Find where the given text appears and provide that cell's center as [X, Y] coordinate. 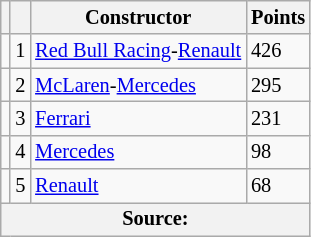
Renault [138, 186]
4 [20, 152]
68 [278, 186]
Source: [156, 219]
Mercedes [138, 152]
Red Bull Racing-Renault [138, 51]
3 [20, 118]
5 [20, 186]
Constructor [138, 17]
McLaren-Mercedes [138, 85]
1 [20, 51]
295 [278, 85]
Ferrari [138, 118]
231 [278, 118]
2 [20, 85]
Points [278, 17]
98 [278, 152]
426 [278, 51]
